Search for the cell housing the specified text and yield its [X, Y] center coordinate. 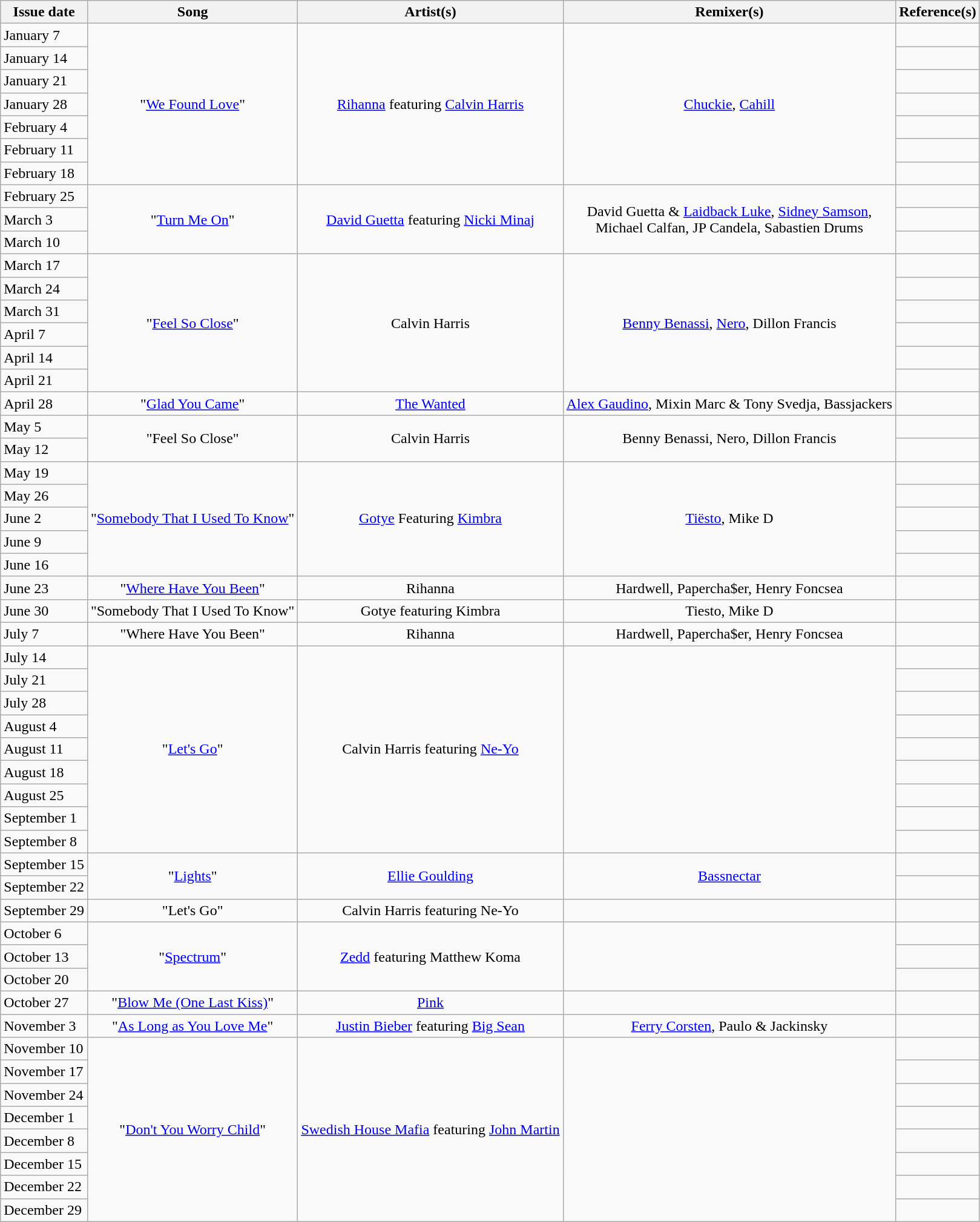
Gotye featuring Kimbra [430, 611]
Artist(s) [430, 12]
May 26 [44, 496]
Pink [430, 1002]
The Wanted [430, 404]
"As Long as You Love Me" [192, 1026]
August 18 [44, 772]
February 25 [44, 196]
October 13 [44, 956]
October 20 [44, 979]
December 29 [44, 1210]
Zedd featuring Matthew Koma [430, 956]
December 15 [44, 1164]
Ellie Goulding [430, 876]
May 5 [44, 427]
January 21 [44, 81]
Gotye Featuring Kimbra [430, 519]
November 10 [44, 1049]
David Guetta featuring Nicki Minaj [430, 219]
"Spectrum" [192, 956]
"Glad You Came" [192, 404]
January 14 [44, 58]
February 18 [44, 173]
November 3 [44, 1026]
September 22 [44, 887]
Remixer(s) [729, 12]
Chuckie, Cahill [729, 104]
Tiesto, Mike D [729, 611]
August 25 [44, 795]
April 28 [44, 404]
May 19 [44, 473]
July 14 [44, 657]
February 4 [44, 127]
October 27 [44, 1002]
"Turn Me On" [192, 219]
David Guetta & Laidback Luke, Sidney Samson, Michael Calfan, JP Candela, Sabastien Drums [729, 219]
"Don't You Worry Child" [192, 1129]
Bassnectar [729, 876]
May 12 [44, 450]
December 22 [44, 1187]
June 30 [44, 611]
March 31 [44, 312]
April 7 [44, 335]
Ferry Corsten, Paulo & Jackinsky [729, 1026]
Justin Bieber featuring Big Sean [430, 1026]
January 7 [44, 35]
December 1 [44, 1118]
August 11 [44, 749]
Swedish House Mafia featuring John Martin [430, 1129]
Alex Gaudino, Mixin Marc & Tony Svedja, Bassjackers [729, 404]
June 16 [44, 565]
Tiësto, Mike D [729, 519]
March 17 [44, 265]
December 8 [44, 1141]
Rihanna featuring Calvin Harris [430, 104]
March 3 [44, 219]
April 21 [44, 381]
April 14 [44, 358]
July 21 [44, 680]
November 24 [44, 1095]
October 6 [44, 933]
Reference(s) [938, 12]
March 24 [44, 289]
"Blow Me (One Last Kiss)" [192, 1002]
Issue date [44, 12]
July 28 [44, 703]
September 29 [44, 910]
September 1 [44, 818]
"Lights" [192, 876]
"We Found Love" [192, 104]
June 23 [44, 588]
July 7 [44, 634]
June 2 [44, 519]
September 15 [44, 864]
Song [192, 12]
January 28 [44, 104]
September 8 [44, 841]
June 9 [44, 542]
February 11 [44, 150]
March 10 [44, 242]
August 4 [44, 726]
November 17 [44, 1072]
